Provide the [x, y] coordinate of the cell's center where the given text is located.  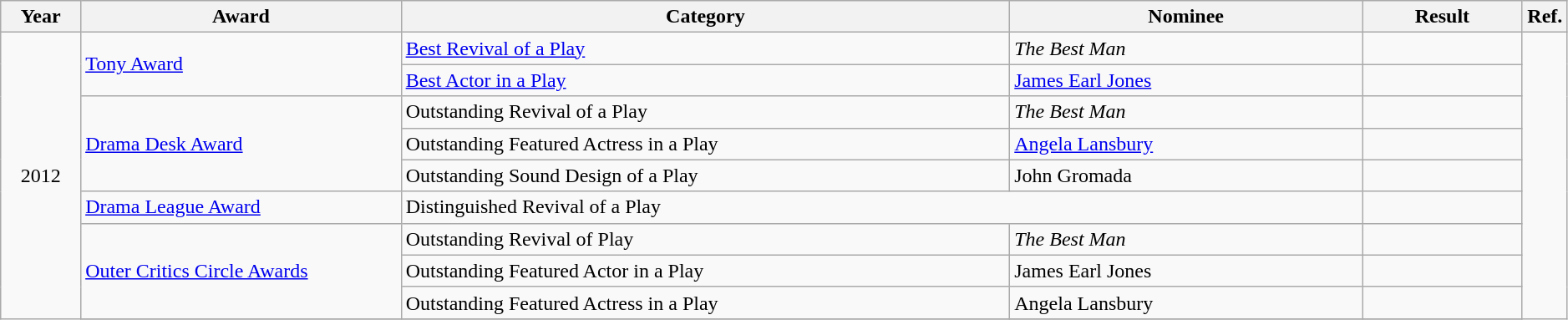
Category [705, 17]
Year [41, 17]
Tony Award [241, 64]
2012 [41, 175]
Outer Critics Circle Awards [241, 271]
Outstanding Featured Actor in a Play [705, 271]
Result [1443, 17]
Distinguished Revival of a Play [881, 207]
Outstanding Revival of Play [705, 239]
Best Revival of a Play [705, 48]
Outstanding Revival of a Play [705, 112]
Drama Desk Award [241, 144]
Outstanding Sound Design of a Play [705, 175]
John Gromada [1186, 175]
Ref. [1545, 17]
Best Actor in a Play [705, 80]
Drama League Award [241, 207]
Award [241, 17]
Nominee [1186, 17]
